Detect which cell encompasses the target text, then output its (X, Y) center coordinate. 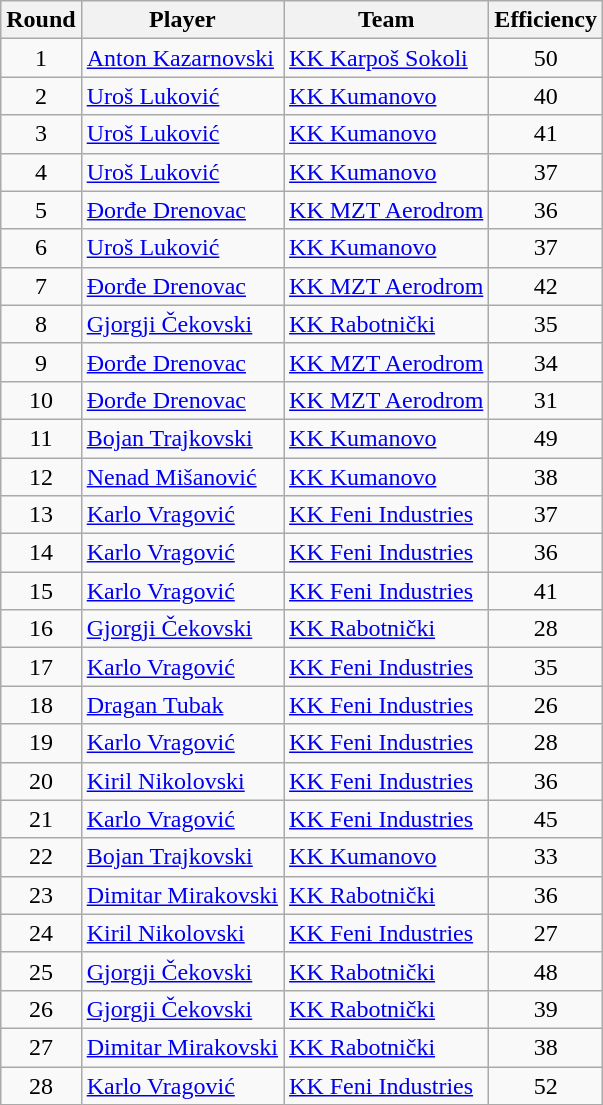
21 (41, 819)
3 (41, 134)
20 (41, 781)
48 (546, 971)
45 (546, 819)
1 (41, 58)
2 (41, 96)
Anton Kazarnovski (182, 58)
6 (41, 248)
18 (41, 705)
9 (41, 362)
8 (41, 324)
33 (546, 857)
Player (182, 20)
24 (41, 933)
Efficiency (546, 20)
10 (41, 400)
50 (546, 58)
Dragan Tubak (182, 705)
40 (546, 96)
23 (41, 895)
19 (41, 743)
34 (546, 362)
14 (41, 553)
31 (546, 400)
42 (546, 286)
Round (41, 20)
52 (546, 1085)
Team (386, 20)
11 (41, 438)
49 (546, 438)
4 (41, 172)
12 (41, 477)
Nenad Mišanović (182, 477)
25 (41, 971)
7 (41, 286)
16 (41, 629)
39 (546, 1009)
22 (41, 857)
KK Karpoš Sokoli (386, 58)
5 (41, 210)
13 (41, 515)
15 (41, 591)
17 (41, 667)
